Determine the (x, y) coordinate at the center of the cell enclosing the given text.  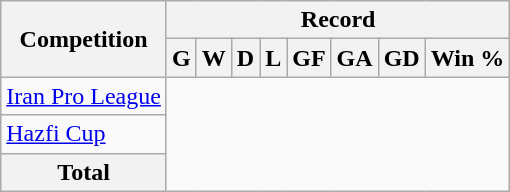
GD (402, 58)
Iran Pro League (84, 96)
D (245, 58)
GF (309, 58)
W (214, 58)
GA (354, 58)
Total (84, 172)
Win % (468, 58)
Record (338, 20)
Competition (84, 39)
G (181, 58)
Hazfi Cup (84, 134)
L (274, 58)
